Scan for the cell matching the given text and deliver its [x, y] coordinate at center. 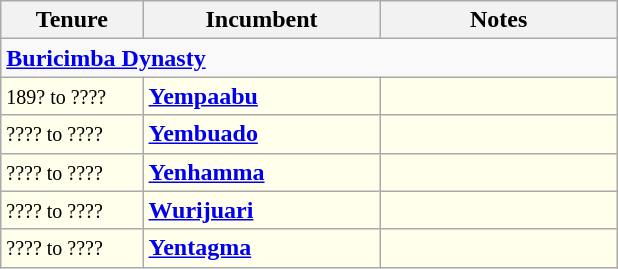
Incumbent [262, 20]
Wurijuari [262, 210]
Yempaabu [262, 96]
Notes [498, 20]
Tenure [72, 20]
Buricimba Dynasty [310, 58]
Yembuado [262, 134]
Yentagma [262, 248]
189? to ???? [72, 96]
Yenhamma [262, 172]
